Locate the cell with the specified text and output its (x, y) center coordinate. 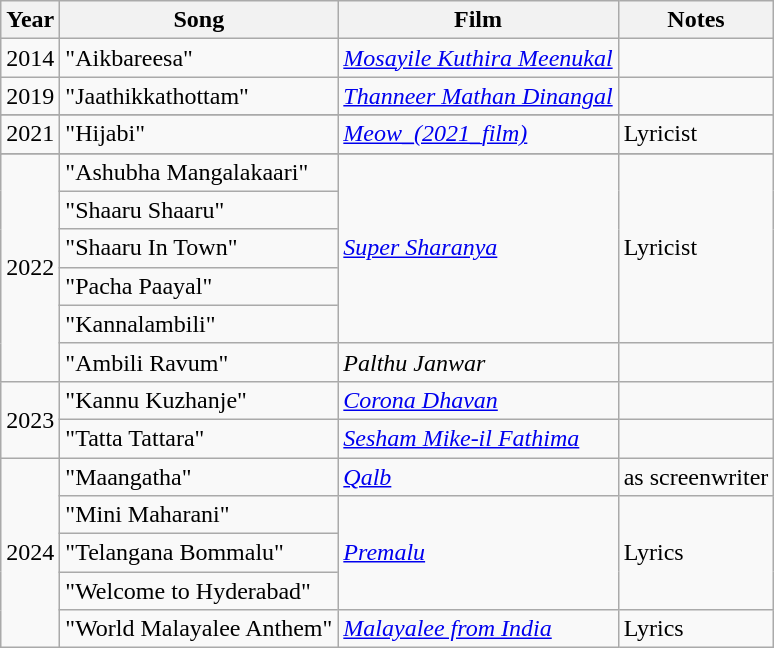
"Ashubha Mangalakaari" (199, 172)
"Shaaru In Town" (199, 248)
2021 (30, 134)
Year (30, 20)
Film (478, 20)
"Kannalambili" (199, 324)
Premalu (478, 553)
"Pacha Paayal" (199, 286)
"Shaaru Shaaru" (199, 210)
2024 (30, 553)
"Telangana Bommalu" (199, 553)
2014 (30, 58)
Song (199, 20)
"Aikbareesa" (199, 58)
Thanneer Mathan Dinangal (478, 96)
Corona Dhavan (478, 400)
"Jaathikkathottam" (199, 96)
Malayalee from India (478, 629)
"Hijabi" (199, 134)
Qalb (478, 477)
Palthu Janwar (478, 362)
"Kannu Kuzhanje" (199, 400)
Sesham Mike-il Fathima (478, 438)
"Welcome to Hyderabad" (199, 591)
as screenwriter (696, 477)
Notes (696, 20)
Super Sharanya (478, 248)
2023 (30, 419)
2022 (30, 267)
"Ambili Ravum" (199, 362)
"Maangatha" (199, 477)
2019 (30, 96)
"World Malayalee Anthem" (199, 629)
Meow_(2021_film) (478, 134)
"Tatta Tattara" (199, 438)
Mosayile Kuthira Meenukal (478, 58)
"Mini Maharani" (199, 515)
